Determine the (x, y) coordinate at the center of the cell enclosing the given text.  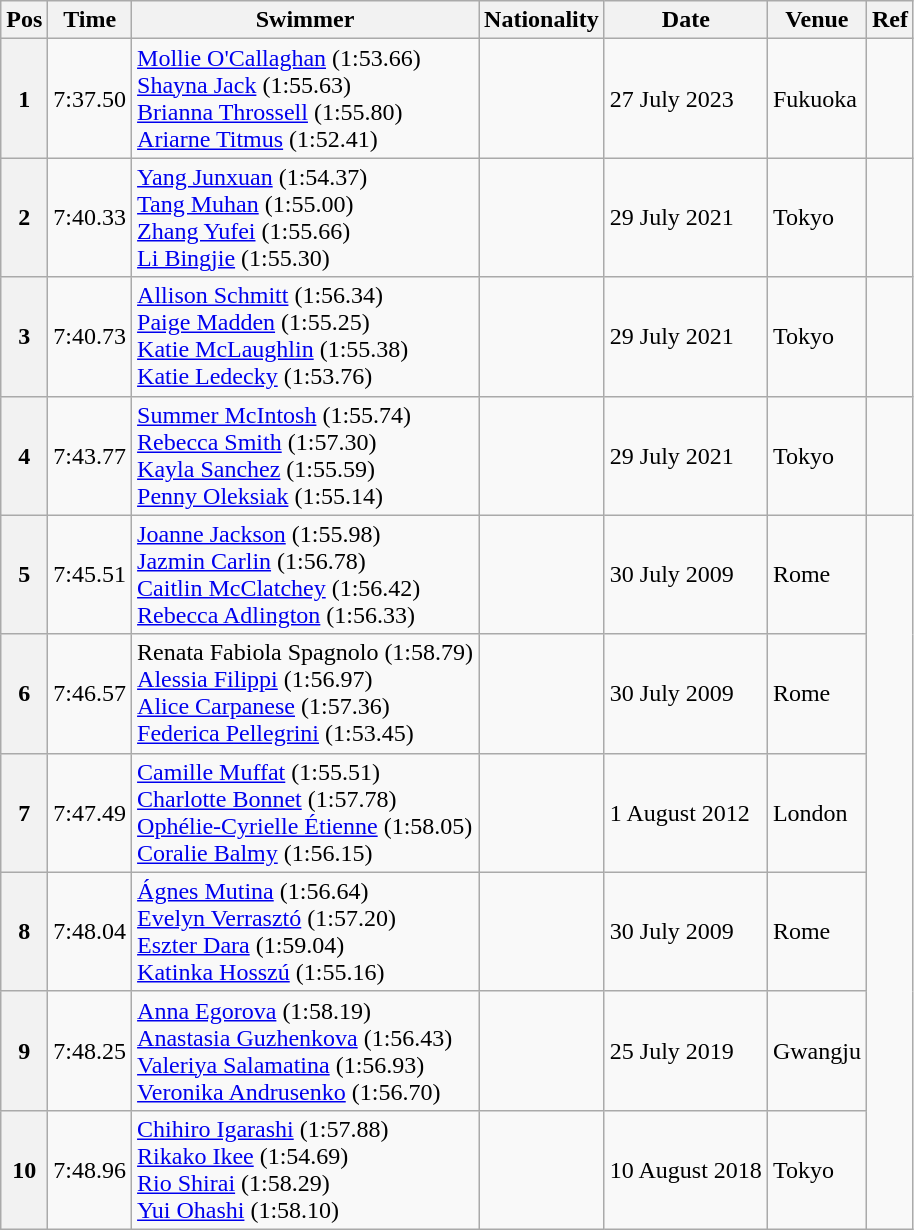
Fukuoka (816, 98)
7 (24, 812)
Venue (816, 20)
Summer McIntosh (1:55.74)Rebecca Smith (1:57.30)Kayla Sanchez (1:55.59)Penny Oleksiak (1:55.14) (306, 456)
7:47.49 (90, 812)
27 July 2023 (686, 98)
7:45.51 (90, 574)
8 (24, 932)
Chihiro Igarashi (1:57.88)Rikako Ikee (1:54.69)Rio Shirai (1:58.29)Yui Ohashi (1:58.10) (306, 1170)
2 (24, 218)
7:46.57 (90, 694)
Date (686, 20)
Gwangju (816, 1050)
Nationality (542, 20)
10 August 2018 (686, 1170)
9 (24, 1050)
6 (24, 694)
4 (24, 456)
7:48.25 (90, 1050)
7:40.73 (90, 336)
3 (24, 336)
Yang Junxuan (1:54.37)Tang Muhan (1:55.00)Zhang Yufei (1:55.66)Li Bingjie (1:55.30) (306, 218)
Swimmer (306, 20)
Joanne Jackson (1:55.98)Jazmin Carlin (1:56.78)Caitlin McClatchey (1:56.42)Rebecca Adlington (1:56.33) (306, 574)
1 (24, 98)
Mollie O'Callaghan (1:53.66)Shayna Jack (1:55.63)Brianna Throssell (1:55.80)Ariarne Titmus (1:52.41) (306, 98)
London (816, 812)
7:48.96 (90, 1170)
Renata Fabiola Spagnolo (1:58.79)Alessia Filippi (1:56.97)Alice Carpanese (1:57.36)Federica Pellegrini (1:53.45) (306, 694)
Camille Muffat (1:55.51)Charlotte Bonnet (1:57.78)Ophélie-Cyrielle Étienne (1:58.05)Coralie Balmy (1:56.15) (306, 812)
Ágnes Mutina (1:56.64)Evelyn Verrasztó (1:57.20)Eszter Dara (1:59.04)Katinka Hosszú (1:55.16) (306, 932)
Anna Egorova (1:58.19)Anastasia Guzhenkova (1:56.43)Valeriya Salamatina (1:56.93)Veronika Andrusenko (1:56.70) (306, 1050)
Ref (890, 20)
7:48.04 (90, 932)
7:37.50 (90, 98)
7:40.33 (90, 218)
1 August 2012 (686, 812)
Time (90, 20)
7:43.77 (90, 456)
25 July 2019 (686, 1050)
10 (24, 1170)
5 (24, 574)
Pos (24, 20)
Allison Schmitt (1:56.34)Paige Madden (1:55.25)Katie McLaughlin (1:55.38)Katie Ledecky (1:53.76) (306, 336)
